Provide the [X, Y] coordinate of the cell's center where the given text is located.  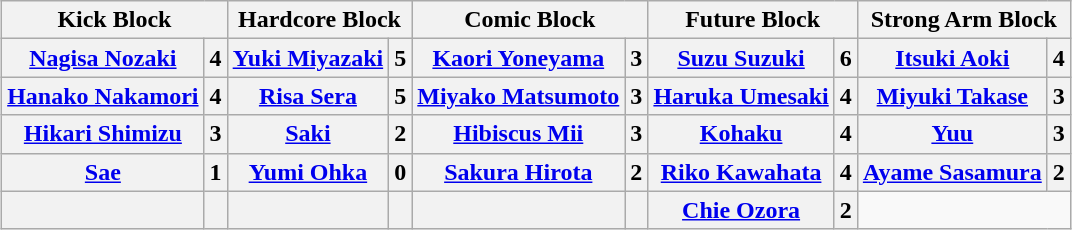
Hikari Shimizu [103, 134]
1 [216, 172]
Suzu Suzuki [741, 58]
Comic Block [530, 20]
Yuki Miyazaki [308, 58]
Sakura Hirota [518, 172]
Miyako Matsumoto [518, 96]
Riko Kawahata [741, 172]
Chie Ozora [741, 210]
Risa Sera [308, 96]
Sae [103, 172]
Hardcore Block [320, 20]
Nagisa Nozaki [103, 58]
Yuu [952, 134]
Miyuki Takase [952, 96]
Hibiscus Mii [518, 134]
Haruka Umesaki [741, 96]
Future Block [752, 20]
Hanako Nakamori [103, 96]
Itsuki Aoki [952, 58]
6 [846, 58]
Kaori Yoneyama [518, 58]
Kohaku [741, 134]
Kick Block [114, 20]
0 [400, 172]
Strong Arm Block [964, 20]
Yumi Ohka [308, 172]
Saki [308, 134]
Ayame Sasamura [952, 172]
